Extract the [x, y] coordinate from the center of the cell holding the provided text.  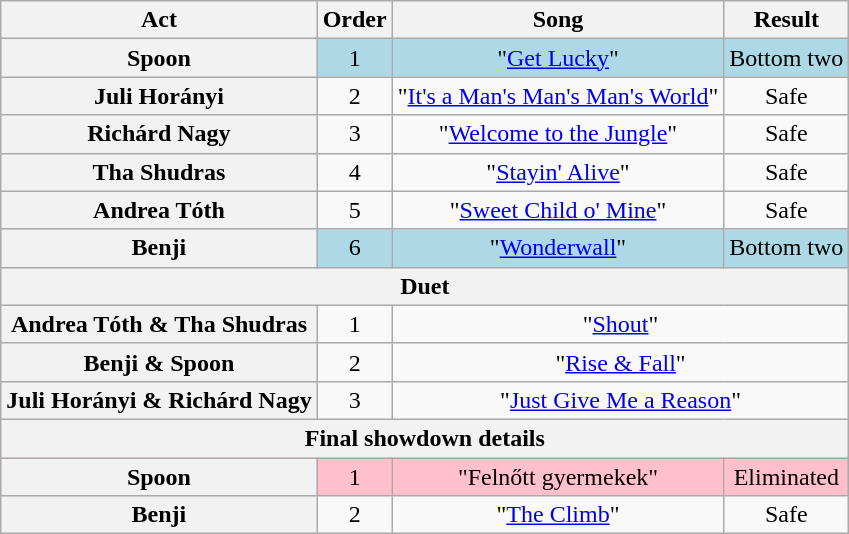
Final showdown details [425, 438]
Benji & Spoon [159, 362]
"It's a Man's Man's Man's World" [558, 96]
"The Climb" [558, 515]
Song [558, 20]
Act [159, 20]
Andrea Tóth [159, 210]
Andrea Tóth & Tha Shudras [159, 324]
"Wonderwall" [558, 248]
"Rise & Fall" [620, 362]
"Shout" [620, 324]
Eliminated [786, 477]
6 [354, 248]
Juli Horányi [159, 96]
Order [354, 20]
"Stayin' Alive" [558, 172]
"Get Lucky" [558, 58]
Juli Horányi & Richárd Nagy [159, 400]
Result [786, 20]
"Welcome to the Jungle" [558, 134]
Richárd Nagy [159, 134]
5 [354, 210]
Tha Shudras [159, 172]
"Just Give Me a Reason" [620, 400]
Duet [425, 286]
"Felnőtt gyermekek" [558, 477]
4 [354, 172]
"Sweet Child o' Mine" [558, 210]
